Return (x, y) of the center of cell containing provided text 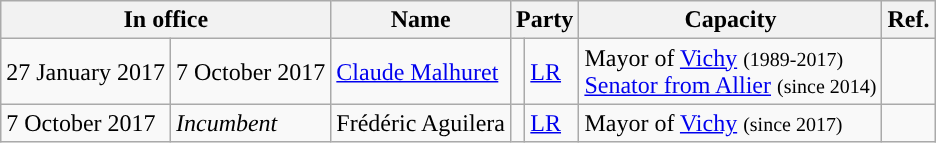
Claude Malhuret (421, 72)
27 January 2017 (86, 72)
Mayor of Vichy (since 2017) (730, 123)
Capacity (730, 20)
Ref. (908, 20)
In office (166, 20)
Frédéric Aguilera (421, 123)
Incumbent (250, 123)
Party (544, 20)
Name (421, 20)
Mayor of Vichy (1989-2017)Senator from Allier (since 2014) (730, 72)
